Determine the [x, y] coordinate at the center of the cell enclosing the given text.  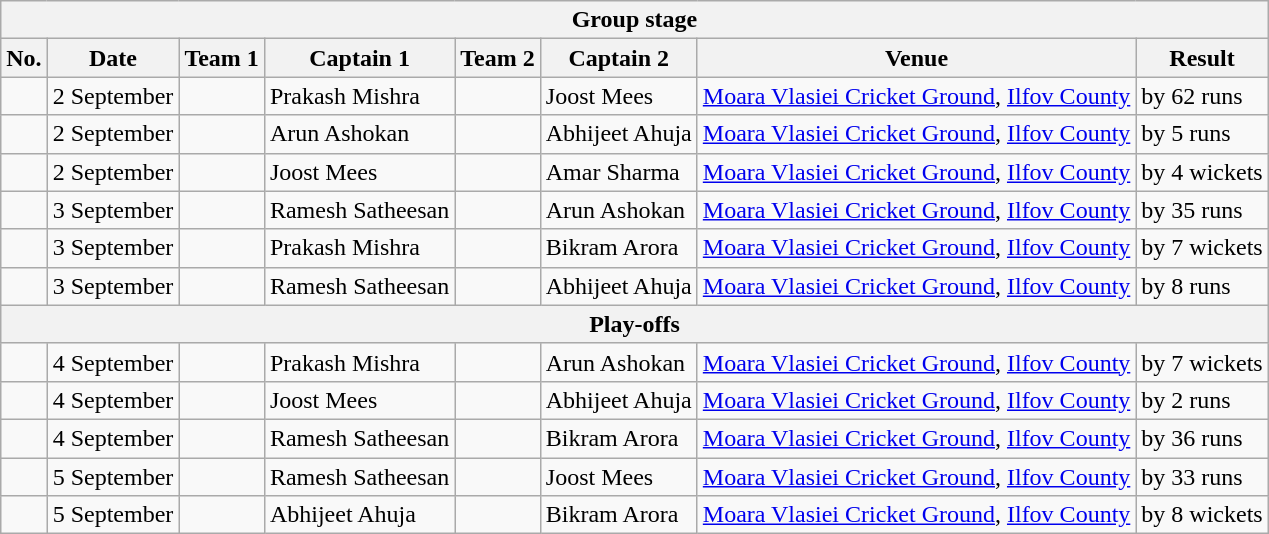
by 33 runs [1202, 477]
by 4 wickets [1202, 172]
Venue [916, 58]
by 8 runs [1202, 286]
Team 2 [498, 58]
Date [113, 58]
Captain 2 [618, 58]
Team 1 [222, 58]
No. [24, 58]
Captain 1 [359, 58]
Amar Sharma [618, 172]
Result [1202, 58]
by 5 runs [1202, 134]
by 2 runs [1202, 400]
Play-offs [634, 324]
by 8 wickets [1202, 515]
by 62 runs [1202, 96]
by 36 runs [1202, 438]
by 35 runs [1202, 210]
Group stage [634, 20]
